For the text-containing cell, return its midpoint in [X, Y] coordinate format. 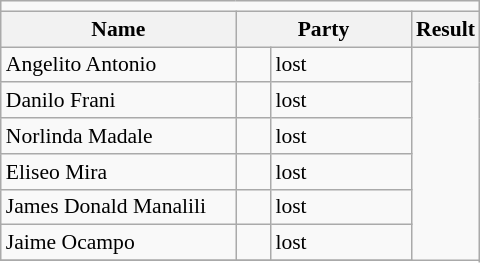
Eliseo Mira [118, 172]
James Donald Manalili [118, 207]
Party [324, 29]
Name [118, 29]
Result [446, 29]
Jaime Ocampo [118, 243]
Angelito Antonio [118, 65]
Danilo Frani [118, 101]
Norlinda Madale [118, 136]
